Return [X, Y] of the center of cell containing provided text 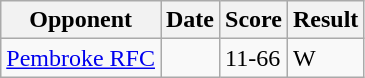
Score [254, 20]
Result [325, 20]
Date [190, 20]
Opponent [81, 20]
Pembroke RFC [81, 58]
11-66 [254, 58]
W [325, 58]
